Extract the [X, Y] coordinate from the center of the cell holding the provided text.  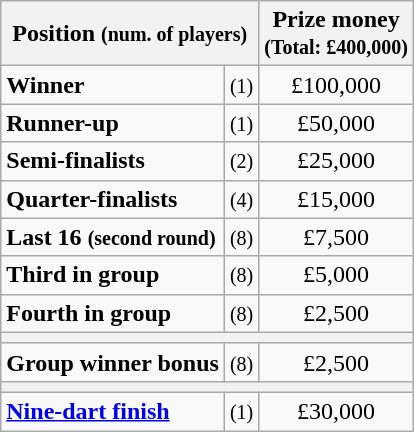
£7,500 [336, 237]
£30,000 [336, 411]
Third in group [113, 275]
Last 16 (second round) [113, 237]
Semi-finalists [113, 161]
£5,000 [336, 275]
Prize money(Total: £400,000) [336, 34]
£50,000 [336, 123]
Group winner bonus [113, 362]
Position (num. of players) [130, 34]
Winner [113, 85]
£25,000 [336, 161]
Nine-dart finish [113, 411]
£100,000 [336, 85]
Fourth in group [113, 313]
(4) [241, 199]
(2) [241, 161]
Quarter-finalists [113, 199]
£15,000 [336, 199]
Runner-up [113, 123]
